Extract the (X, Y) coordinate from the center of the cell holding the provided text.  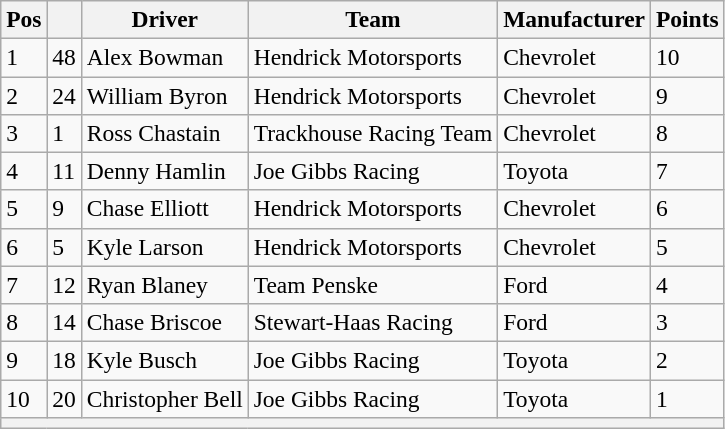
18 (64, 360)
Kyle Busch (164, 360)
Chase Briscoe (164, 322)
12 (64, 285)
Points (687, 19)
Manufacturer (574, 19)
48 (64, 57)
Team Penske (372, 285)
Ross Chastain (164, 133)
Stewart-Haas Racing (372, 322)
Trackhouse Racing Team (372, 133)
Kyle Larson (164, 247)
Driver (164, 19)
20 (64, 398)
Chase Elliott (164, 209)
Ryan Blaney (164, 285)
Team (372, 19)
William Byron (164, 95)
11 (64, 171)
14 (64, 322)
Pos (24, 19)
24 (64, 95)
Christopher Bell (164, 398)
Alex Bowman (164, 57)
Denny Hamlin (164, 171)
